Search for the cell housing the specified text and yield its [x, y] center coordinate. 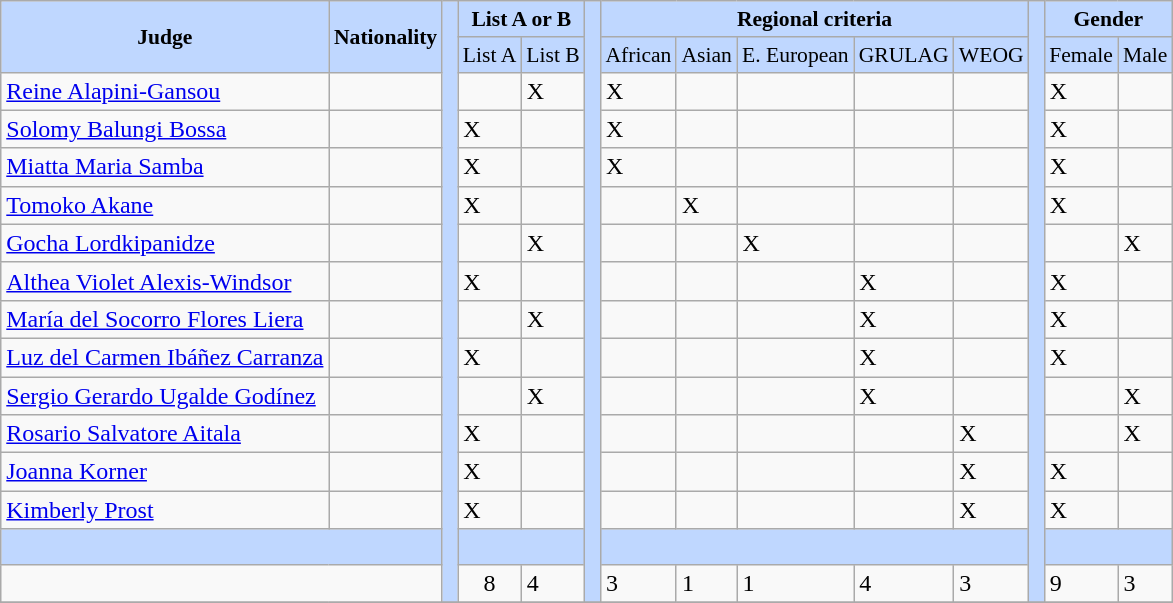
Regional criteria [814, 19]
María del Socorro Flores Liera [165, 319]
Reine Alapini-Gansou [165, 91]
List A [490, 54]
8 [490, 583]
Female [1081, 54]
Gender [1108, 19]
GRULAG [904, 54]
Asian [706, 54]
Nationality [386, 36]
Male [1145, 54]
Miatta Maria Samba [165, 167]
Althea Violet Alexis-Windsor [165, 281]
Gocha Lordkipanidze [165, 243]
Tomoko Akane [165, 205]
Solomy Balungi Bossa [165, 129]
Sergio Gerardo Ugalde Godínez [165, 395]
List B [553, 54]
Rosario Salvatore Aitala [165, 434]
Luz del Carmen Ibáñez Carranza [165, 357]
Kimberly Prost [165, 510]
9 [1081, 583]
Judge [165, 36]
List A or B [522, 19]
Joanna Korner [165, 472]
WEOG [992, 54]
African [638, 54]
E. European [796, 54]
